Determine the [X, Y] coordinate at the center of the cell enclosing the given text.  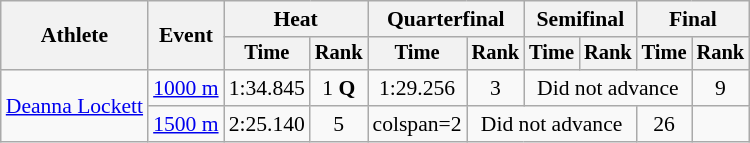
Semifinal [580, 19]
Deanna Lockett [74, 106]
Event [186, 36]
Final [693, 19]
1000 m [186, 88]
26 [664, 124]
1:34.845 [267, 88]
9 [721, 88]
Athlete [74, 36]
5 [339, 124]
Quarterfinal [446, 19]
1500 m [186, 124]
1 Q [339, 88]
2:25.140 [267, 124]
colspan=2 [418, 124]
Heat [296, 19]
1:29.256 [418, 88]
3 [496, 88]
